Locate the cell with the specified text and output its (x, y) center coordinate. 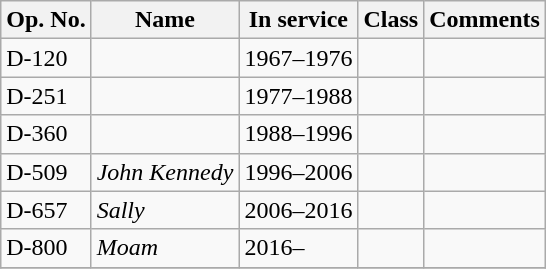
Sally (165, 210)
Class (391, 20)
2006–2016 (298, 210)
1977–1988 (298, 96)
D-800 (46, 248)
In service (298, 20)
Moam (165, 248)
D-251 (46, 96)
D-120 (46, 58)
Name (165, 20)
Op. No. (46, 20)
2016– (298, 248)
1996–2006 (298, 172)
Comments (485, 20)
1967–1976 (298, 58)
D-509 (46, 172)
1988–1996 (298, 134)
John Kennedy (165, 172)
D-657 (46, 210)
D-360 (46, 134)
